Scan for the cell matching the given text and deliver its (X, Y) coordinate at center. 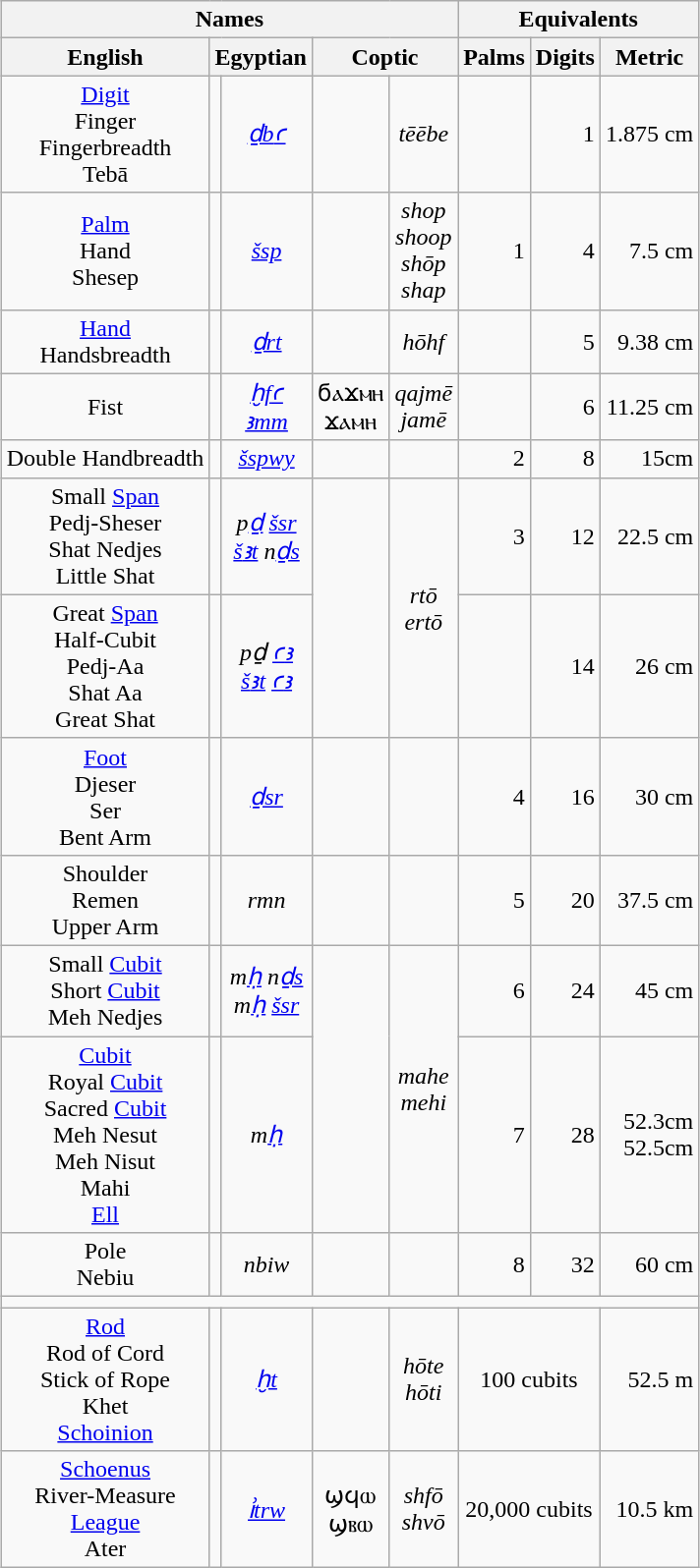
i͗trw (267, 1509)
English (105, 57)
Names (229, 20)
20 (564, 900)
mḥ nḏsmḥ šsr (267, 990)
Double Handbreadth (105, 459)
12 (564, 536)
SchoenusRiver-MeasureLeagueAter (105, 1509)
nbiw (267, 1265)
rmn (267, 900)
HandHandsbreadth (105, 342)
ḫt (267, 1379)
7.5 cm (649, 252)
ḏrt (267, 342)
Coptic (384, 57)
52.5 m (649, 1379)
45 cm (649, 990)
pḏ šsršꜣt nḏs (267, 536)
28 (564, 1134)
ḏsr (267, 796)
shfōshvō (424, 1509)
Digits (564, 57)
Palms (495, 57)
DigitFingerFingerbreadthTebā (105, 134)
20,000 cubits (529, 1509)
RodRod of CordStick of RopeKhetSchoinion (105, 1379)
hōtehōti (424, 1379)
Small CubitShort CubitMeh Nedjes (105, 990)
PoleNebiu (105, 1265)
ShoulderRemenUpper Arm (105, 900)
Small SpanPedj-SheserShat NedjesLittle Shat (105, 536)
ϣϥⲱϣⲃⲱ (350, 1509)
32 (564, 1265)
ḫfꜥꜣmm (267, 407)
Great SpanHalf-CubitPedj-AaShat AaGreat Shat (105, 666)
60 cm (649, 1265)
26 cm (649, 666)
šsp (267, 252)
CubitRoyal CubitSacred CubitMeh NesutMeh NisutMahiEll (105, 1134)
1.875 cm (649, 134)
mḥ (267, 1134)
PalmHandShesep (105, 252)
100 cubits (529, 1379)
shopshoopshōpshap (424, 252)
šspwy (267, 459)
24 (564, 990)
Egyptian (261, 57)
2 (495, 459)
rtōertō (424, 607)
Fist (105, 407)
ḏbꜥ (267, 134)
qajmējamē (424, 407)
3 (495, 536)
30 cm (649, 796)
FootDjeserSerBent Arm (105, 796)
52.3cm52.5cm (649, 1134)
hōhf (424, 342)
15cm (649, 459)
7 (495, 1134)
22.5 cm (649, 536)
37.5 cm (649, 900)
Metric (649, 57)
ϭⲁϫⲙⲏϫⲁⲙⲏ (350, 407)
14 (564, 666)
tēēbe (424, 134)
10.5 km (649, 1509)
pḏ ꜥꜣšꜣt ꜥꜣ (267, 666)
9.38 cm (649, 342)
mahemehi (424, 1089)
Equivalents (578, 20)
11.25 cm (649, 407)
16 (564, 796)
